Identify which cell holds the provided text, then report its (X, Y) central coordinate. 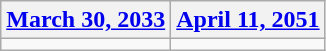
March 30, 2033 (86, 20)
April 11, 2051 (248, 20)
